From the cell containing the given text, extract its center point as (x, y) coordinate. 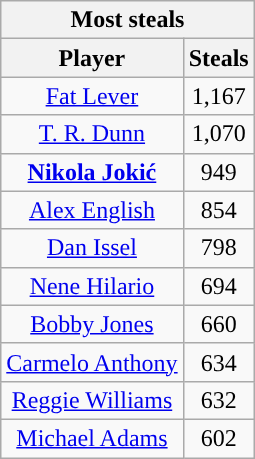
949 (218, 172)
632 (218, 400)
634 (218, 362)
602 (218, 438)
Nikola Jokić (92, 172)
1,070 (218, 134)
Most steals (128, 20)
Fat Lever (92, 96)
T. R. Dunn (92, 134)
854 (218, 210)
Player (92, 58)
Alex English (92, 210)
Dan Issel (92, 248)
660 (218, 324)
Steals (218, 58)
694 (218, 286)
Michael Adams (92, 438)
Reggie Williams (92, 400)
798 (218, 248)
Nene Hilario (92, 286)
Carmelo Anthony (92, 362)
Bobby Jones (92, 324)
1,167 (218, 96)
